Pinpoint the cell where the given text exists, returning its [X, Y] midpoint coordinate. 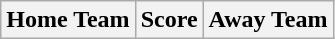
Score [169, 20]
Away Team [268, 20]
Home Team [68, 20]
